Capture the cell that displays the provided text and extract its [X, Y] central coordinate. 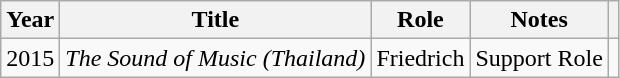
2015 [30, 58]
Support Role [539, 58]
Title [216, 20]
Notes [539, 20]
The Sound of Music (Thailand) [216, 58]
Year [30, 20]
Friedrich [420, 58]
Role [420, 20]
